Pinpoint the cell where the given text exists, returning its (X, Y) midpoint coordinate. 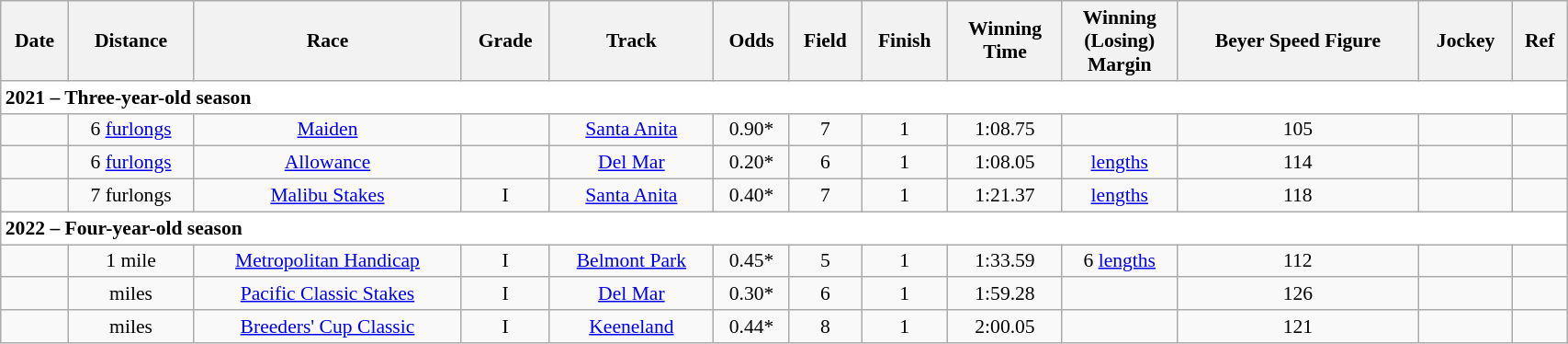
Date (35, 40)
Metropolitan Handicap (328, 261)
Pacific Classic Stakes (328, 294)
WinningTime (1005, 40)
1:59.28 (1005, 294)
Distance (131, 40)
Maiden (328, 130)
121 (1298, 327)
Breeders' Cup Classic (328, 327)
Field (825, 40)
105 (1298, 130)
Allowance (328, 163)
Malibu Stakes (328, 196)
1:08.05 (1005, 163)
Beyer Speed Figure (1298, 40)
1:08.75 (1005, 130)
6 lengths (1119, 261)
0.45* (751, 261)
Race (328, 40)
2:00.05 (1005, 327)
1:21.37 (1005, 196)
0.20* (751, 163)
126 (1298, 294)
1 mile (131, 261)
Winning(Losing)Margin (1119, 40)
Jockey (1466, 40)
114 (1298, 163)
2021 – Three-year-old season (784, 97)
Belmont Park (632, 261)
112 (1298, 261)
8 (825, 327)
1:33.59 (1005, 261)
Odds (751, 40)
0.90* (751, 130)
7 furlongs (131, 196)
Track (632, 40)
118 (1298, 196)
Grade (505, 40)
2022 – Four-year-old season (784, 228)
5 (825, 261)
0.40* (751, 196)
0.44* (751, 327)
Ref (1540, 40)
Finish (905, 40)
Keeneland (632, 327)
0.30* (751, 294)
